Identify which cell holds the provided text, then report its [x, y] central coordinate. 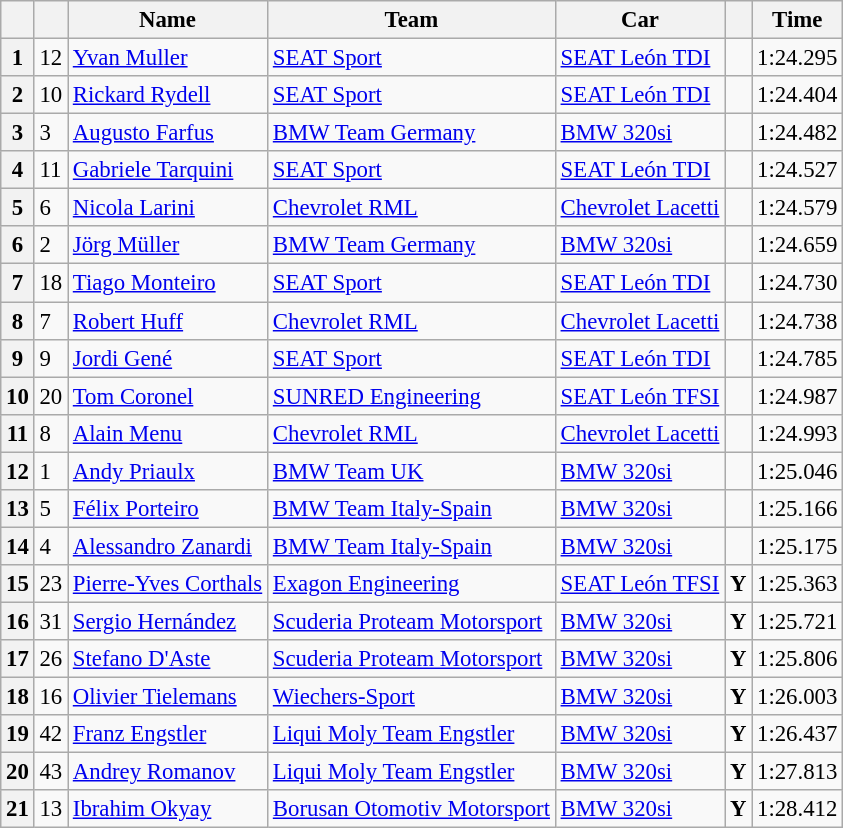
1:24.295 [798, 58]
Nicola Larini [168, 208]
SUNRED Engineering [412, 396]
Ibrahim Okyay [168, 809]
Stefano D'Aste [168, 659]
Franz Engstler [168, 734]
26 [50, 659]
31 [50, 621]
1:27.813 [798, 772]
1:24.993 [798, 433]
14 [18, 546]
1:25.166 [798, 509]
Sergio Hernández [168, 621]
1:24.730 [798, 283]
1:26.003 [798, 697]
Félix Porteiro [168, 509]
1:25.721 [798, 621]
Borusan Otomotiv Motorsport [412, 809]
1:24.659 [798, 245]
Augusto Farfus [168, 133]
21 [18, 809]
Tiago Monteiro [168, 283]
Pierre-Yves Corthals [168, 584]
19 [18, 734]
Rickard Rydell [168, 95]
1:24.527 [798, 170]
1:24.785 [798, 358]
1:28.412 [798, 809]
BMW Team UK [412, 471]
23 [50, 584]
Tom Coronel [168, 396]
Team [412, 20]
Time [798, 20]
15 [18, 584]
Gabriele Tarquini [168, 170]
1:24.404 [798, 95]
Alessandro Zanardi [168, 546]
43 [50, 772]
Jörg Müller [168, 245]
Jordi Gené [168, 358]
17 [18, 659]
Yvan Muller [168, 58]
Alain Menu [168, 433]
Andrey Romanov [168, 772]
1:25.363 [798, 584]
1:25.046 [798, 471]
1:25.175 [798, 546]
1:24.579 [798, 208]
1:25.806 [798, 659]
Name [168, 20]
1:24.738 [798, 321]
1:26.437 [798, 734]
42 [50, 734]
1:24.987 [798, 396]
Andy Priaulx [168, 471]
1:24.482 [798, 133]
Exagon Engineering [412, 584]
Car [640, 20]
Robert Huff [168, 321]
Olivier Tielemans [168, 697]
Wiechers-Sport [412, 697]
